Output the [X, Y] coordinate of the center of the cell containing the given text.  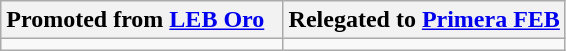
Promoted from LEB Oro [142, 20]
Relegated to Primera FEB [424, 20]
